Capture the cell that displays the provided text and extract its [X, Y] central coordinate. 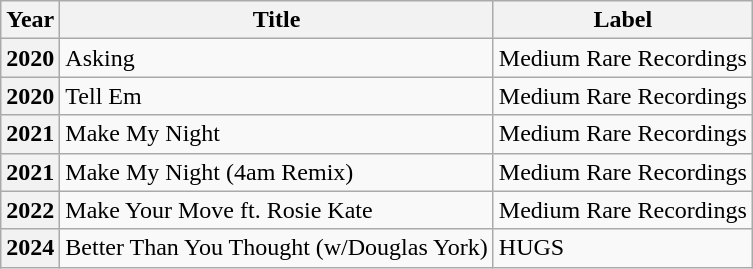
Title [277, 20]
Label [622, 20]
Better Than You Thought (w/Douglas York) [277, 248]
Make Your Move ft. Rosie Kate [277, 210]
2022 [30, 210]
2024 [30, 248]
Year [30, 20]
Asking [277, 58]
HUGS [622, 248]
Make My Night (4am Remix) [277, 172]
Make My Night [277, 134]
Tell Em [277, 96]
